Provide the [X, Y] coordinate of the cell's center where the given text is located.  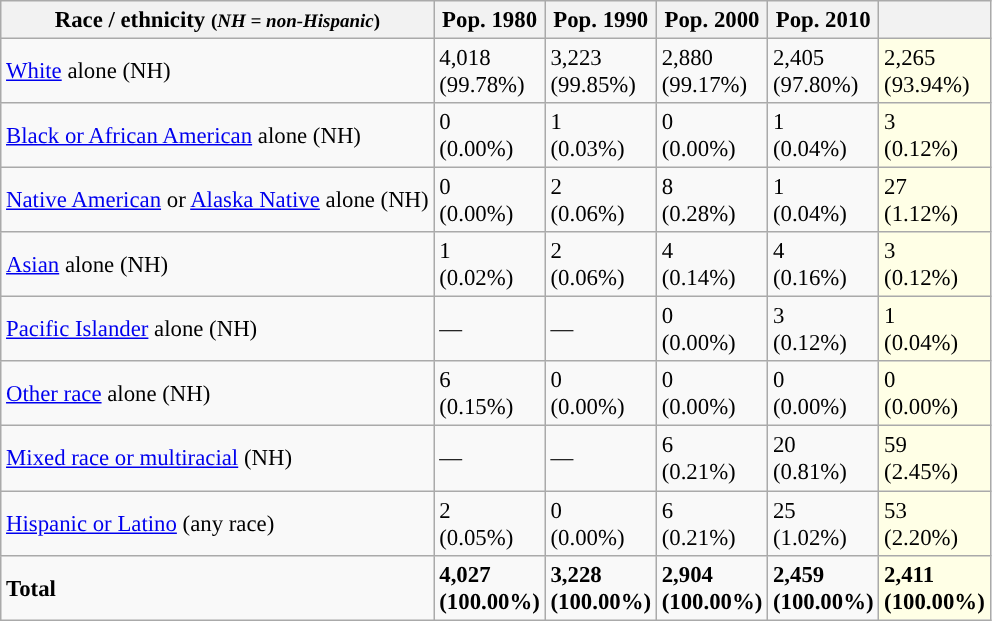
2,880(99.17%) [712, 72]
Pop. 2010 [824, 20]
25(1.02%) [824, 524]
4,027(100.00%) [490, 588]
2,904(100.00%) [712, 588]
20(0.81%) [824, 458]
1(0.03%) [600, 136]
Pop. 1980 [490, 20]
Hispanic or Latino (any race) [218, 524]
White alone (NH) [218, 72]
Mixed race or multiracial (NH) [218, 458]
4(0.14%) [712, 264]
2,265(93.94%) [934, 72]
53(2.20%) [934, 524]
3,223(99.85%) [600, 72]
1(0.02%) [490, 264]
Pacific Islander alone (NH) [218, 330]
2,405(97.80%) [824, 72]
8(0.28%) [712, 200]
4,018(99.78%) [490, 72]
Pop. 1990 [600, 20]
2(0.05%) [490, 524]
Other race alone (NH) [218, 394]
2,411(100.00%) [934, 588]
Race / ethnicity (NH = non-Hispanic) [218, 20]
Native American or Alaska Native alone (NH) [218, 200]
2,459(100.00%) [824, 588]
3,228(100.00%) [600, 588]
Pop. 2000 [712, 20]
4(0.16%) [824, 264]
Black or African American alone (NH) [218, 136]
59(2.45%) [934, 458]
Asian alone (NH) [218, 264]
27(1.12%) [934, 200]
Total [218, 588]
6(0.15%) [490, 394]
